From the cell containing the given text, extract its center point as (x, y) coordinate. 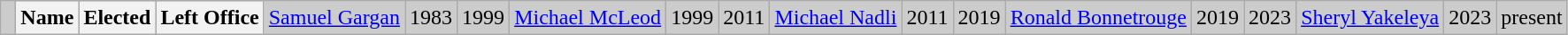
1983 (432, 18)
Name (48, 18)
Left Office (210, 18)
Samuel Gargan (334, 18)
Elected (117, 18)
Michael McLeod (588, 18)
present (1532, 18)
Michael Nadli (835, 18)
Ronald Bonnetrouge (1098, 18)
Sheryl Yakeleya (1370, 18)
